Provide the [x, y] coordinate of the cell's center where the given text is located.  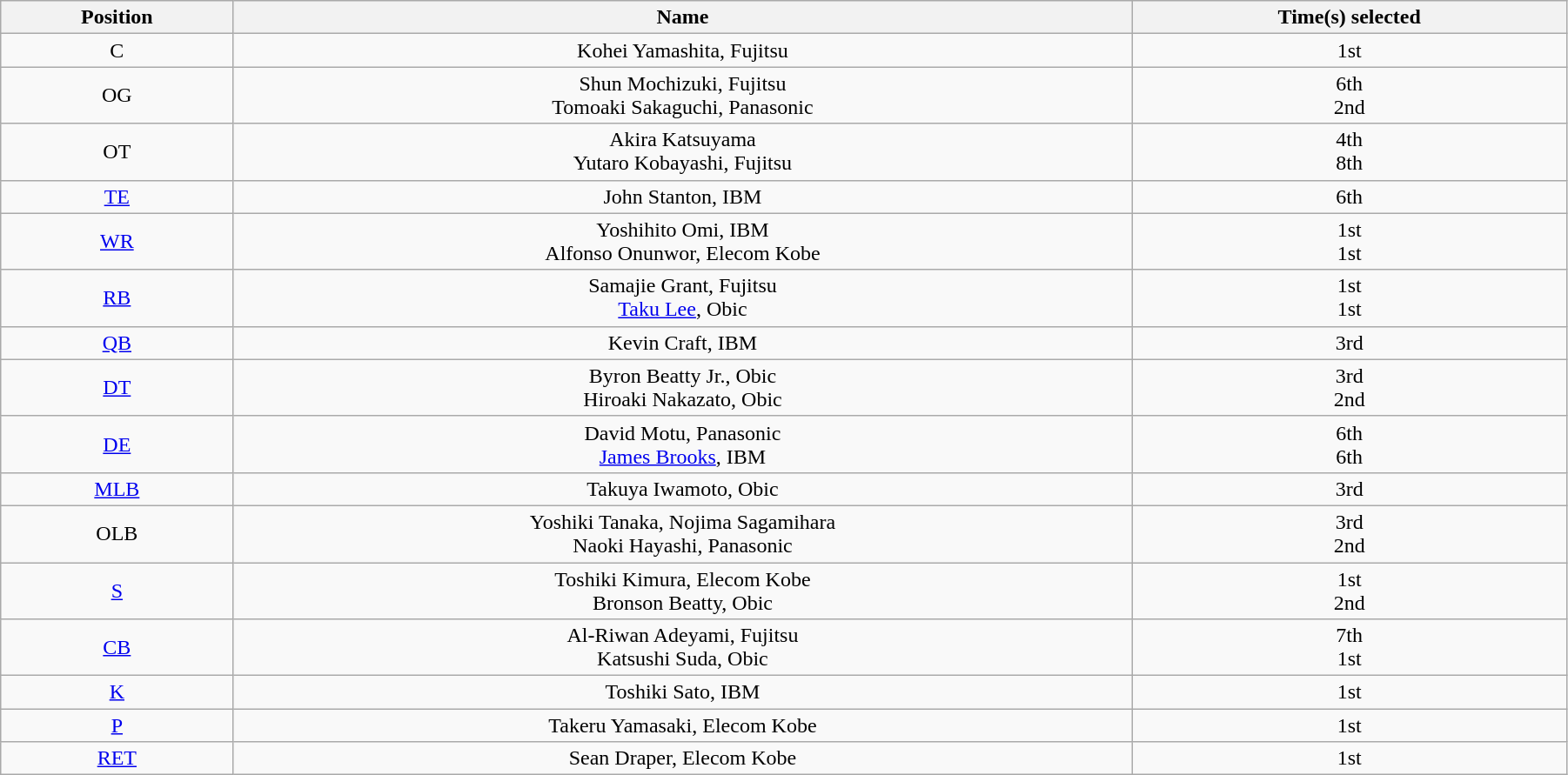
David Motu, PanasonicJames Brooks, IBM [682, 444]
OLB [117, 534]
P [117, 725]
Name [682, 17]
Samajie Grant, FujitsuTaku Lee, Obic [682, 297]
RB [117, 297]
MLB [117, 489]
7th1st [1349, 647]
OG [117, 96]
Al-Riwan Adeyami, FujitsuKatsushi Suda, Obic [682, 647]
QB [117, 343]
DE [117, 444]
Takeru Yamasaki, Elecom Kobe [682, 725]
DT [117, 388]
6th6th [1349, 444]
Byron Beatty Jr., ObicHiroaki Nakazato, Obic [682, 388]
Akira KatsuyamaYutaro Kobayashi, Fujitsu [682, 151]
John Stanton, IBM [682, 197]
RET [117, 758]
Toshiki Kimura, Elecom KobeBronson Beatty, Obic [682, 590]
6th2nd [1349, 96]
Time(s) selected [1349, 17]
OT [117, 151]
6th [1349, 197]
CB [117, 647]
TE [117, 197]
Kevin Craft, IBM [682, 343]
K [117, 692]
4th8th [1349, 151]
Toshiki Sato, IBM [682, 692]
S [117, 590]
1st2nd [1349, 590]
Kohei Yamashita, Fujitsu [682, 50]
C [117, 50]
Takuya Iwamoto, Obic [682, 489]
Yoshiki Tanaka, Nojima SagamiharaNaoki Hayashi, Panasonic [682, 534]
Sean Draper, Elecom Kobe [682, 758]
Yoshihito Omi, IBM Alfonso Onunwor, Elecom Kobe [682, 242]
Shun Mochizuki, FujitsuTomoaki Sakaguchi, Panasonic [682, 96]
Position [117, 17]
WR [117, 242]
